Output the (x, y) coordinate of the center of the cell containing the given text.  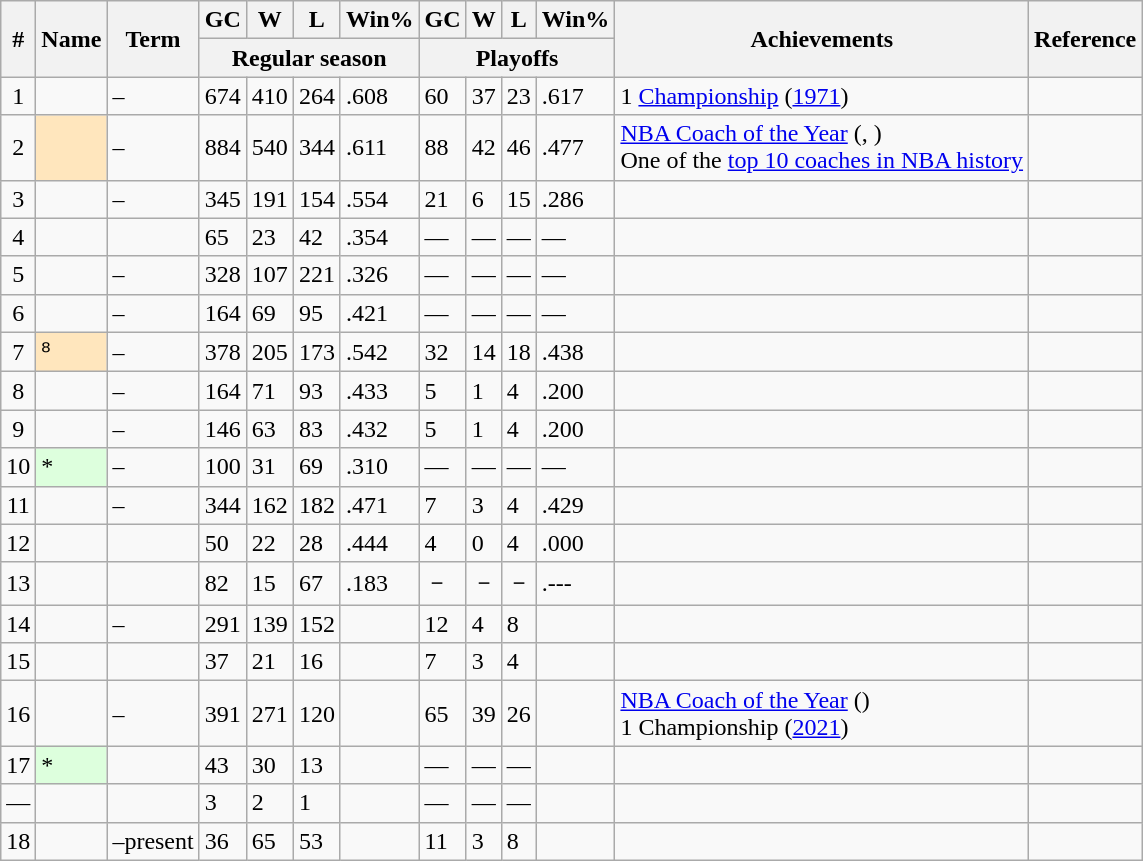
884 (222, 148)
271 (270, 714)
152 (316, 624)
50 (222, 543)
.432 (380, 429)
93 (316, 391)
328 (222, 275)
191 (270, 199)
182 (316, 505)
53 (316, 841)
Reference (1086, 39)
.421 (380, 313)
540 (270, 148)
36 (222, 841)
22 (270, 543)
.608 (380, 96)
83 (316, 429)
.183 (380, 584)
100 (222, 467)
.444 (380, 543)
17 (18, 765)
Term (153, 39)
–present (153, 841)
9 (18, 429)
Name (72, 39)
.542 (380, 352)
NBA Coach of the Year ()1 Championship (2021) (822, 714)
205 (270, 352)
.477 (576, 148)
.354 (380, 237)
.000 (576, 543)
⁸ (72, 352)
146 (222, 429)
139 (270, 624)
10 (18, 467)
.471 (380, 505)
NBA Coach of the Year (, )One of the top 10 coaches in NBA history (822, 148)
67 (316, 584)
71 (270, 391)
63 (270, 429)
60 (442, 96)
43 (222, 765)
107 (270, 275)
120 (316, 714)
28 (316, 543)
82 (222, 584)
1 Championship (1971) (822, 96)
.554 (380, 199)
46 (518, 148)
Playoffs (517, 58)
410 (270, 96)
Regular season (309, 58)
26 (518, 714)
.611 (380, 148)
345 (222, 199)
291 (222, 624)
391 (222, 714)
221 (316, 275)
0 (484, 543)
674 (222, 96)
162 (270, 505)
95 (316, 313)
.286 (576, 199)
39 (484, 714)
Achievements (822, 39)
154 (316, 199)
.429 (576, 505)
30 (270, 765)
.438 (576, 352)
378 (222, 352)
.326 (380, 275)
.--- (576, 584)
264 (316, 96)
88 (442, 148)
.433 (380, 391)
31 (270, 467)
173 (316, 352)
# (18, 39)
.310 (380, 467)
32 (442, 352)
.617 (576, 96)
